For the text-containing cell, return its midpoint in [x, y] coordinate format. 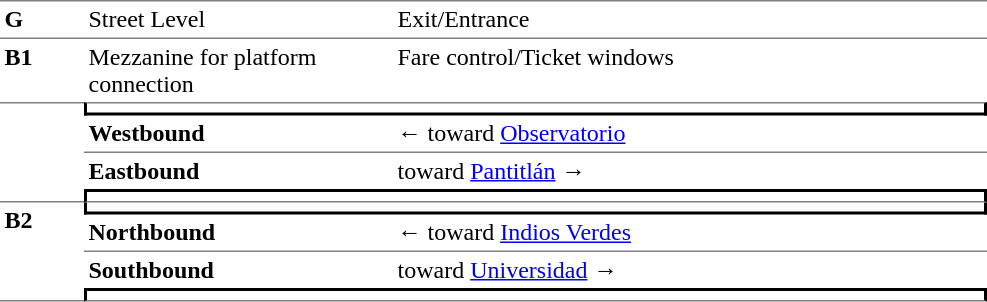
← toward Indios Verdes [690, 233]
Southbound [238, 270]
Mezzanine for platform connection [238, 70]
Fare control/Ticket windows [690, 70]
B2 [42, 252]
toward Pantitlán → [690, 171]
← toward Observatorio [690, 135]
Northbound [238, 233]
Westbound [238, 135]
G [42, 19]
Eastbound [238, 171]
Street Level [238, 19]
Exit/Entrance [690, 19]
B1 [42, 70]
toward Universidad → [690, 270]
